Determine the [x, y] coordinate at the center of the cell enclosing the given text.  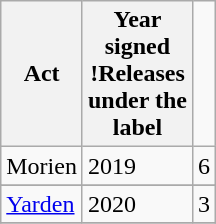
2019 [137, 166]
2020 [137, 204]
Morien [42, 166]
3 [204, 204]
Yarden [42, 204]
6 [204, 166]
Act [42, 74]
Year signed!Releases under the label [137, 74]
